Detect which cell encompasses the target text, then output its (x, y) center coordinate. 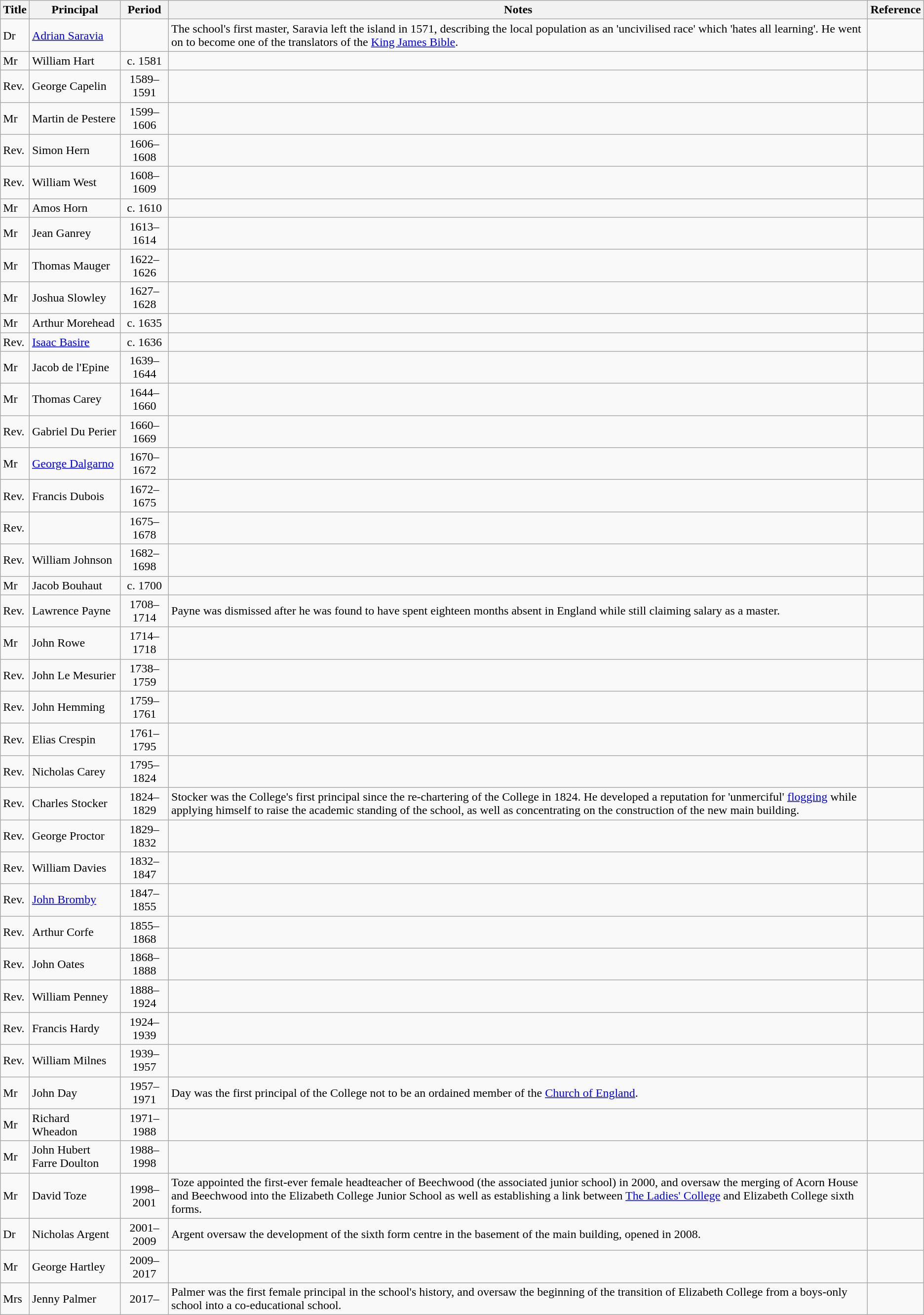
1670–1672 (145, 464)
William Johnson (75, 560)
1606–1608 (145, 150)
1761–1795 (145, 739)
Principal (75, 10)
Isaac Basire (75, 342)
1988–1998 (145, 1157)
Richard Wheadon (75, 1124)
1855–1868 (145, 932)
Payne was dismissed after he was found to have spent eighteen months absent in England while still claiming salary as a master. (518, 611)
William Milnes (75, 1060)
1832–1847 (145, 868)
Simon Hern (75, 150)
Lawrence Payne (75, 611)
1738–1759 (145, 675)
1644–1660 (145, 400)
William West (75, 183)
George Capelin (75, 86)
John Oates (75, 965)
1829–1832 (145, 835)
Jacob Bouhaut (75, 585)
Reference (895, 10)
John Rowe (75, 643)
2017– (145, 1298)
Francis Hardy (75, 1029)
George Proctor (75, 835)
1971–1988 (145, 1124)
Joshua Slowley (75, 297)
Elias Crespin (75, 739)
1847–1855 (145, 900)
c. 1635 (145, 323)
c. 1610 (145, 208)
Jacob de l'Epine (75, 367)
Nicholas Argent (75, 1234)
Argent oversaw the development of the sixth form centre in the basement of the main building, opened in 2008. (518, 1234)
1714–1718 (145, 643)
1639–1644 (145, 367)
1599–1606 (145, 118)
1795–1824 (145, 771)
1608–1609 (145, 183)
William Hart (75, 61)
Martin de Pestere (75, 118)
1998–2001 (145, 1196)
Thomas Carey (75, 400)
2009–2017 (145, 1267)
c. 1700 (145, 585)
John Le Mesurier (75, 675)
Adrian Saravia (75, 36)
Day was the first principal of the College not to be an ordained member of the Church of England. (518, 1093)
Mrs (15, 1298)
Amos Horn (75, 208)
1672–1675 (145, 496)
2001–2009 (145, 1234)
c. 1636 (145, 342)
1868–1888 (145, 965)
Gabriel Du Perier (75, 431)
1675–1678 (145, 528)
Arthur Corfe (75, 932)
1939–1957 (145, 1060)
c. 1581 (145, 61)
Charles Stocker (75, 804)
George Dalgarno (75, 464)
1682–1698 (145, 560)
1622–1626 (145, 266)
Thomas Mauger (75, 266)
1660–1669 (145, 431)
1708–1714 (145, 611)
John Hemming (75, 707)
Nicholas Carey (75, 771)
1759–1761 (145, 707)
Jenny Palmer (75, 1298)
William Penney (75, 996)
John Day (75, 1093)
Francis Dubois (75, 496)
John Bromby (75, 900)
1589–1591 (145, 86)
1957–1971 (145, 1093)
Arthur Morehead (75, 323)
1924–1939 (145, 1029)
George Hartley (75, 1267)
1824–1829 (145, 804)
1613–1614 (145, 233)
Title (15, 10)
Jean Ganrey (75, 233)
William Davies (75, 868)
David Toze (75, 1196)
John Hubert Farre Doulton (75, 1157)
Notes (518, 10)
1627–1628 (145, 297)
Period (145, 10)
1888–1924 (145, 996)
